Return the (x, y) coordinate for the center point of the cell that contains the specified text.  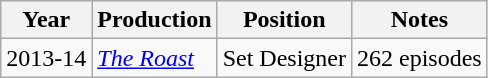
262 episodes (419, 58)
The Roast (154, 58)
Set Designer (284, 58)
2013-14 (46, 58)
Notes (419, 20)
Year (46, 20)
Production (154, 20)
Position (284, 20)
